Search for the cell housing the specified text and yield its [x, y] center coordinate. 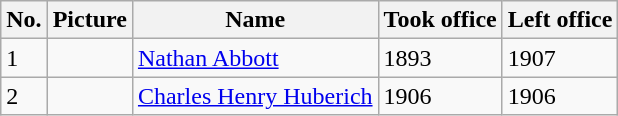
2 [24, 96]
1 [24, 58]
Took office [440, 20]
Left office [560, 20]
No. [24, 20]
Name [255, 20]
1907 [560, 58]
1893 [440, 58]
Picture [90, 20]
Nathan Abbott [255, 58]
Charles Henry Huberich [255, 96]
